Search for the cell housing the specified text and yield its (X, Y) center coordinate. 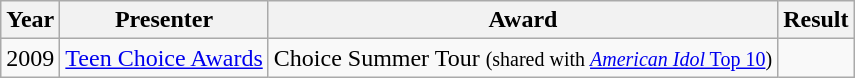
2009 (30, 58)
Presenter (164, 20)
Teen Choice Awards (164, 58)
Choice Summer Tour (shared with American Idol Top 10) (522, 58)
Award (522, 20)
Result (816, 20)
Year (30, 20)
